Detect which cell encompasses the target text, then output its [x, y] center coordinate. 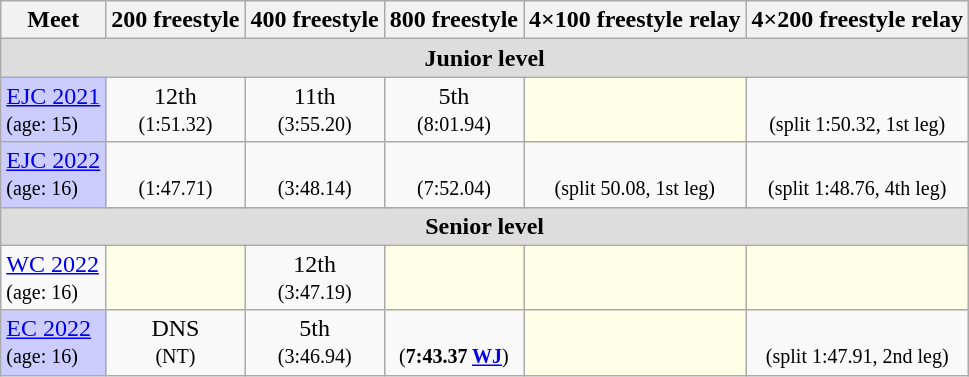
DNS(NT) [176, 342]
(split 1:47.91, 2nd leg) [857, 342]
11th(3:55.20) [314, 110]
4×200 freestyle relay [857, 20]
Senior level [485, 226]
12th(3:47.19) [314, 278]
800 freestyle [454, 20]
EC 2022(age: 16) [54, 342]
5th(3:46.94) [314, 342]
5th(8:01.94) [454, 110]
WC 2022(age: 16) [54, 278]
12th(1:51.32) [176, 110]
EJC 2021(age: 15) [54, 110]
400 freestyle [314, 20]
200 freestyle [176, 20]
Meet [54, 20]
(7:52.04) [454, 174]
(1:47.71) [176, 174]
(7:43.37 WJ) [454, 342]
(split 1:50.32, 1st leg) [857, 110]
(split 50.08, 1st leg) [635, 174]
(split 1:48.76, 4th leg) [857, 174]
Junior level [485, 58]
4×100 freestyle relay [635, 20]
EJC 2022(age: 16) [54, 174]
(3:48.14) [314, 174]
